Capture the cell that displays the provided text and extract its [X, Y] central coordinate. 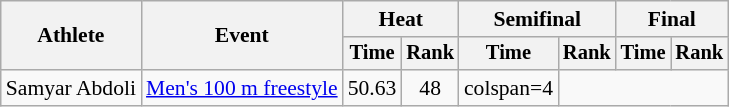
48 [430, 88]
Event [242, 36]
Men's 100 m freestyle [242, 88]
Semifinal [538, 19]
50.63 [372, 88]
Heat [401, 19]
Final [672, 19]
colspan=4 [508, 88]
Athlete [71, 36]
Samyar Abdoli [71, 88]
